Return the (X, Y) coordinate for the center point of the cell that contains the specified text.  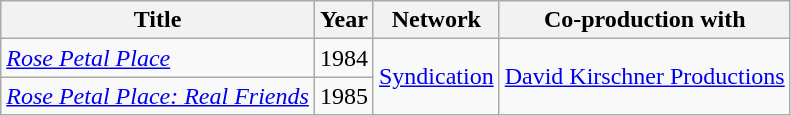
David Kirschner Productions (644, 77)
Rose Petal Place (158, 58)
Year (344, 20)
Title (158, 20)
1985 (344, 96)
Syndication (436, 77)
Rose Petal Place: Real Friends (158, 96)
Co-production with (644, 20)
Network (436, 20)
1984 (344, 58)
